Determine the (X, Y) coordinate at the center of the cell enclosing the given text.  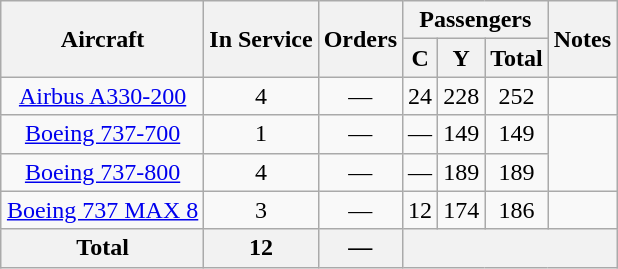
24 (420, 96)
Orders (360, 39)
252 (517, 96)
Boeing 737-800 (102, 172)
C (420, 58)
186 (517, 210)
3 (261, 210)
174 (462, 210)
Airbus A330-200 (102, 96)
228 (462, 96)
Boeing 737-700 (102, 134)
1 (261, 134)
Notes (582, 39)
In Service (261, 39)
Y (462, 58)
Aircraft (102, 39)
Boeing 737 MAX 8 (102, 210)
Passengers (476, 20)
